Pinpoint the cell where the given text exists, returning its [X, Y] midpoint coordinate. 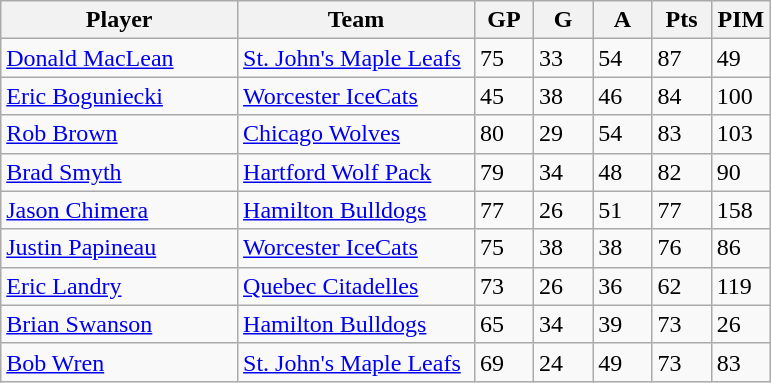
48 [622, 172]
69 [504, 362]
A [622, 20]
GP [504, 20]
84 [682, 96]
Bob Wren [120, 362]
87 [682, 58]
103 [740, 134]
Player [120, 20]
Quebec Citadelles [356, 286]
158 [740, 210]
62 [682, 286]
Team [356, 20]
Jason Chimera [120, 210]
Chicago Wolves [356, 134]
Justin Papineau [120, 248]
46 [622, 96]
PIM [740, 20]
76 [682, 248]
82 [682, 172]
90 [740, 172]
Donald MacLean [120, 58]
39 [622, 324]
Pts [682, 20]
79 [504, 172]
100 [740, 96]
24 [564, 362]
Hartford Wolf Pack [356, 172]
Rob Brown [120, 134]
33 [564, 58]
Brad Smyth [120, 172]
G [564, 20]
80 [504, 134]
Eric Boguniecki [120, 96]
29 [564, 134]
86 [740, 248]
36 [622, 286]
119 [740, 286]
65 [504, 324]
45 [504, 96]
Brian Swanson [120, 324]
51 [622, 210]
Eric Landry [120, 286]
